Identify which cell holds the provided text, then report its (x, y) central coordinate. 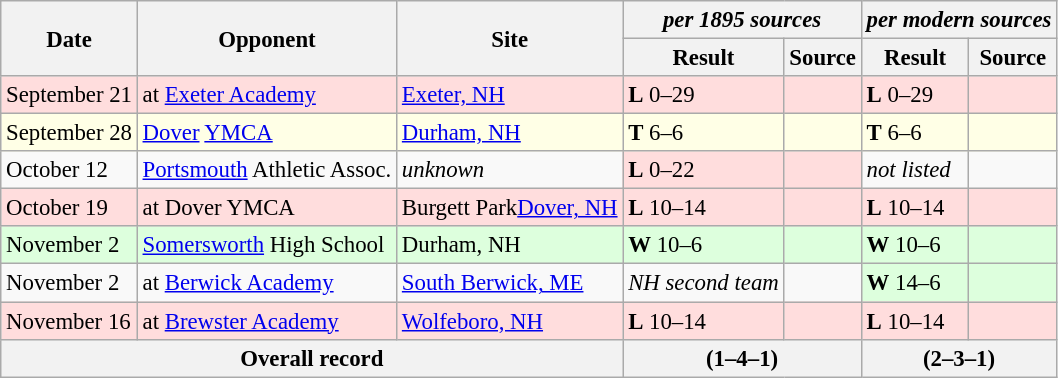
Dover YMCA (266, 133)
at Berwick Academy (266, 283)
at Exeter Academy (266, 95)
NH second team (704, 283)
L 0–22 (704, 170)
Site (510, 38)
Overall record (312, 358)
Portsmouth Athletic Assoc. (266, 170)
Burgett ParkDover, NH (510, 208)
Somersworth High School (266, 245)
Date (69, 38)
South Berwick, ME (510, 283)
not listed (915, 170)
(1–4–1) (742, 358)
November 16 (69, 321)
Exeter, NH (510, 95)
September 28 (69, 133)
(2–3–1) (958, 358)
October 19 (69, 208)
at Brewster Academy (266, 321)
Opponent (266, 38)
per modern sources (958, 20)
September 21 (69, 95)
W 14–6 (915, 283)
Wolfeboro, NH (510, 321)
October 12 (69, 170)
unknown (510, 170)
per 1895 sources (742, 20)
at Dover YMCA (266, 208)
